Determine the [x, y] coordinate at the center of the cell enclosing the given text.  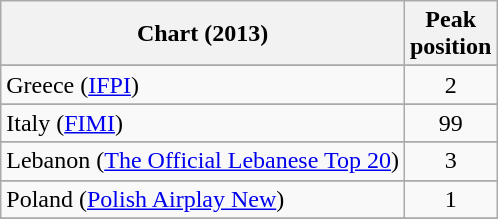
Chart (2013) [203, 34]
99 [450, 123]
1 [450, 199]
Poland (Polish Airplay New) [203, 199]
2 [450, 85]
Greece (IFPI) [203, 85]
Peakposition [450, 34]
Lebanon (The Official Lebanese Top 20) [203, 161]
3 [450, 161]
Italy (FIMI) [203, 123]
